Locate the cell with the specified text and output its (X, Y) center coordinate. 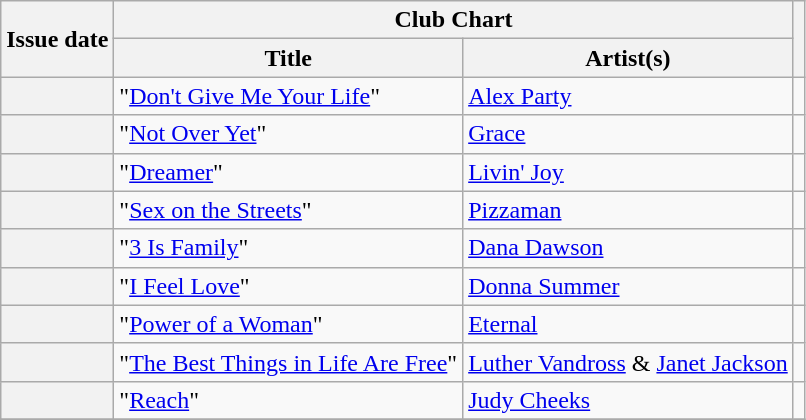
Eternal (628, 324)
Alex Party (628, 96)
Title (288, 58)
Judy Cheeks (628, 400)
Dana Dawson (628, 248)
"Not Over Yet" (288, 134)
"3 Is Family" (288, 248)
Livin' Joy (628, 172)
Luther Vandross & Janet Jackson (628, 362)
"Sex on the Streets" (288, 210)
"I Feel Love" (288, 286)
Pizzaman (628, 210)
"The Best Things in Life Are Free" (288, 362)
"Dreamer" (288, 172)
"Don't Give Me Your Life" (288, 96)
Issue date (58, 39)
Artist(s) (628, 58)
Donna Summer (628, 286)
"Reach" (288, 400)
"Power of a Woman" (288, 324)
Grace (628, 134)
Club Chart (454, 20)
